Return (x, y) of the center of cell containing provided text 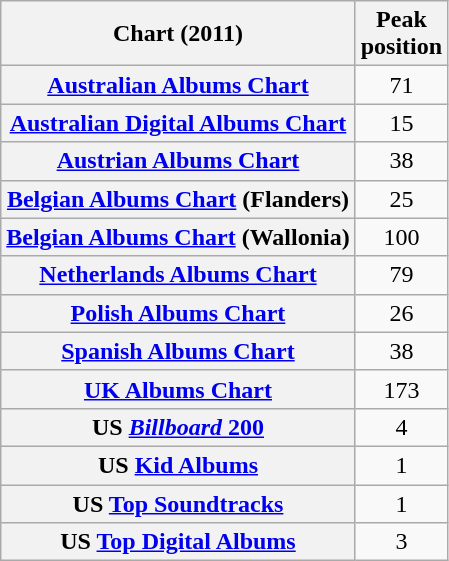
Spanish Albums Chart (178, 351)
US Kid Albums (178, 465)
3 (401, 542)
4 (401, 427)
US Top Soundtracks (178, 503)
Belgian Albums Chart (Flanders) (178, 199)
US Billboard 200 (178, 427)
25 (401, 199)
Chart (2011) (178, 34)
Austrian Albums Chart (178, 161)
Australian Albums Chart (178, 85)
Belgian Albums Chart (Wallonia) (178, 237)
71 (401, 85)
173 (401, 389)
79 (401, 275)
Peakposition (401, 34)
15 (401, 123)
US Top Digital Albums (178, 542)
UK Albums Chart (178, 389)
100 (401, 237)
Australian Digital Albums Chart (178, 123)
Polish Albums Chart (178, 313)
26 (401, 313)
Netherlands Albums Chart (178, 275)
